Search for the cell housing the specified text and yield its [x, y] center coordinate. 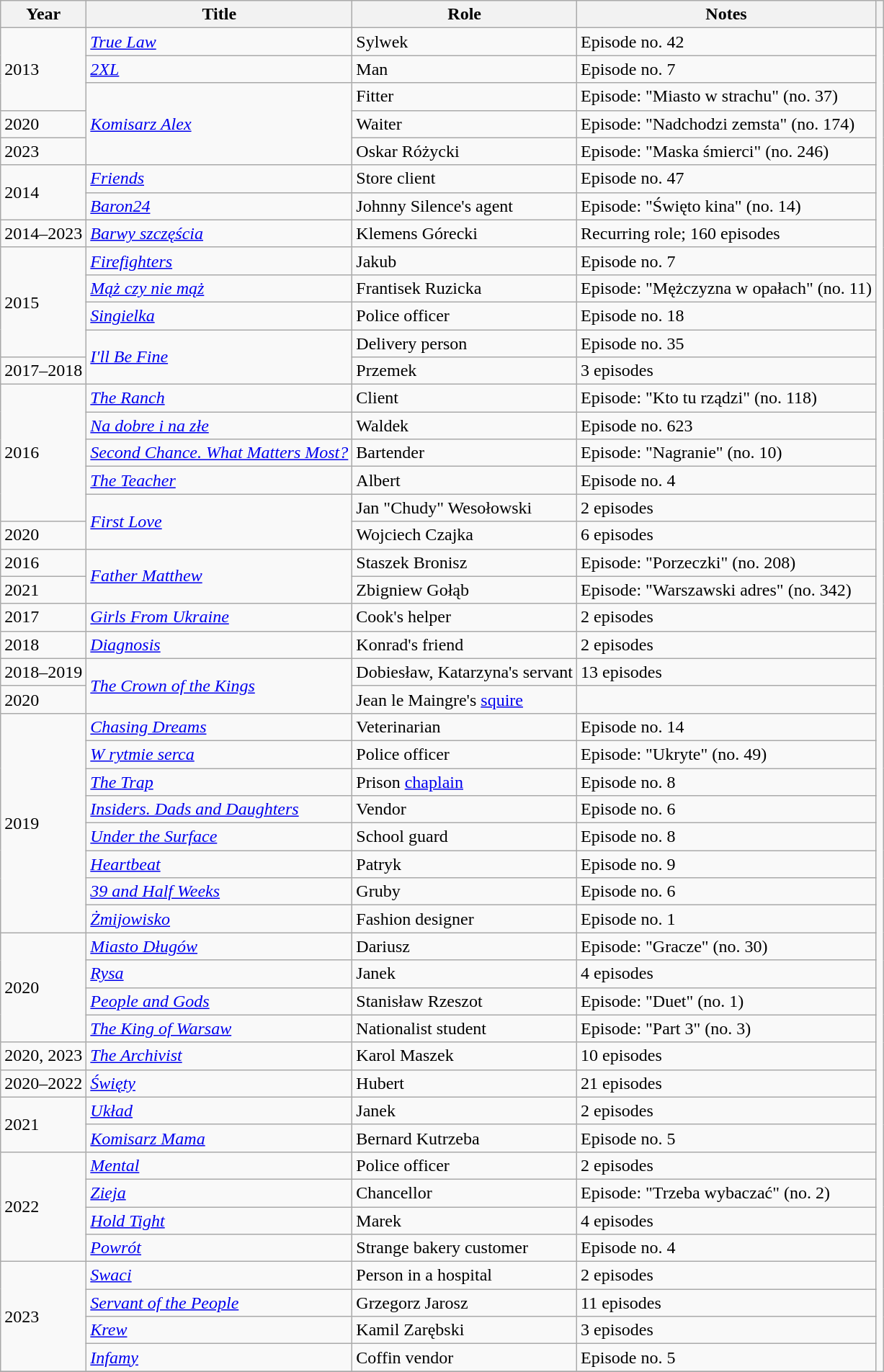
Baron24 [219, 206]
13 episodes [726, 672]
W rytmie serca [219, 754]
2017–2018 [43, 371]
Girls From Ukraine [219, 617]
Year [43, 14]
Singielka [219, 315]
Waiter [465, 124]
Episode: "Ukryte" (no. 49) [726, 754]
2020–2022 [43, 1083]
Episode no. 9 [726, 864]
Powrót [219, 1248]
Title [219, 14]
Miasto Długów [219, 946]
2013 [43, 69]
2015 [43, 302]
Episode: "Part 3" (no. 3) [726, 1028]
Episode: "Maska śmierci" (no. 246) [726, 151]
Gruby [465, 892]
Przemek [465, 371]
Veterinarian [465, 727]
Episode no. 35 [726, 344]
Barwy szczęścia [219, 233]
Sylwek [465, 42]
Father Matthew [219, 576]
Stanisław Rzeszot [465, 1001]
21 episodes [726, 1083]
Episode no. 47 [726, 179]
The King of Warsaw [219, 1028]
Dobiesław, Katarzyna's servant [465, 672]
The Crown of the Kings [219, 686]
Mąż czy nie mąż [219, 288]
Klemens Górecki [465, 233]
Under the Surface [219, 837]
Mental [219, 1165]
Oskar Różycki [465, 151]
I'll Be Fine [219, 357]
Komisarz Alex [219, 124]
Episode: "Nagranie" (no. 10) [726, 453]
Dariusz [465, 946]
Notes [726, 14]
Jan "Chudy" Wesołowski [465, 508]
Episode: "Trzeba wybaczać" (no. 2) [726, 1193]
People and Gods [219, 1001]
Frantisek Ruzicka [465, 288]
Episode: "Duet" (no. 1) [726, 1001]
Bernard Kutrzeba [465, 1138]
Episode no. 623 [726, 426]
Jean le Maingre's squire [465, 699]
Zbigniew Gołąb [465, 590]
2018 [43, 645]
Albert [465, 480]
Swaci [219, 1275]
2022 [43, 1206]
2018–2019 [43, 672]
Heartbeat [219, 864]
Episode: "Miasto w strachu" (no. 37) [726, 97]
Firefighters [219, 261]
Vendor [465, 810]
Prison chaplain [465, 781]
Wojciech Czajka [465, 535]
Waldek [465, 426]
Recurring role; 160 episodes [726, 233]
Servant of the People [219, 1303]
Układ [219, 1111]
Episode no. 1 [726, 919]
Friends [219, 179]
Nationalist student [465, 1028]
Infamy [219, 1358]
Żmijowisko [219, 919]
Patryk [465, 864]
Episode: "Kto tu rządzi" (no. 118) [726, 398]
The Ranch [219, 398]
Episode: "Warszawski adres" (no. 342) [726, 590]
Strange bakery customer [465, 1248]
Jakub [465, 261]
True Law [219, 42]
Marek [465, 1221]
The Archivist [219, 1056]
Kamil Zarębski [465, 1330]
Second Chance. What Matters Most? [219, 453]
Konrad's friend [465, 645]
Staszek Bronisz [465, 562]
2014 [43, 192]
2014–2023 [43, 233]
Hubert [465, 1083]
2XL [219, 69]
10 episodes [726, 1056]
2017 [43, 617]
11 episodes [726, 1303]
Episode: "Święto kina" (no. 14) [726, 206]
Komisarz Mama [219, 1138]
The Teacher [219, 480]
Krew [219, 1330]
Rysa [219, 974]
Coffin vendor [465, 1358]
Hold Tight [219, 1221]
Person in a hospital [465, 1275]
Cook's helper [465, 617]
Episode: "Nadchodzi zemsta" (no. 174) [726, 124]
Bartender [465, 453]
Client [465, 398]
School guard [465, 837]
Episode no. 42 [726, 42]
Man [465, 69]
Zieja [219, 1193]
Episode: "Gracze" (no. 30) [726, 946]
Karol Maszek [465, 1056]
2020, 2023 [43, 1056]
39 and Half Weeks [219, 892]
Episode: "Mężczyzna w opałach" (no. 11) [726, 288]
Święty [219, 1083]
Store client [465, 179]
Delivery person [465, 344]
Episode: "Porzeczki" (no. 208) [726, 562]
Chasing Dreams [219, 727]
Episode no. 18 [726, 315]
Insiders. Dads and Daughters [219, 810]
Chancellor [465, 1193]
First Love [219, 521]
Johnny Silence's agent [465, 206]
2019 [43, 822]
Fashion designer [465, 919]
Fitter [465, 97]
Diagnosis [219, 645]
Grzegorz Jarosz [465, 1303]
Episode no. 14 [726, 727]
Na dobre i na złe [219, 426]
Role [465, 14]
6 episodes [726, 535]
The Trap [219, 781]
